Pinpoint the cell where the given text exists, returning its [x, y] midpoint coordinate. 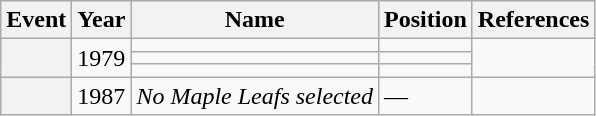
Year [102, 20]
Event [36, 20]
— [426, 96]
1979 [102, 58]
1987 [102, 96]
References [534, 20]
Position [426, 20]
No Maple Leafs selected [255, 96]
Name [255, 20]
